Locate the cell with the specified text and output its [x, y] center coordinate. 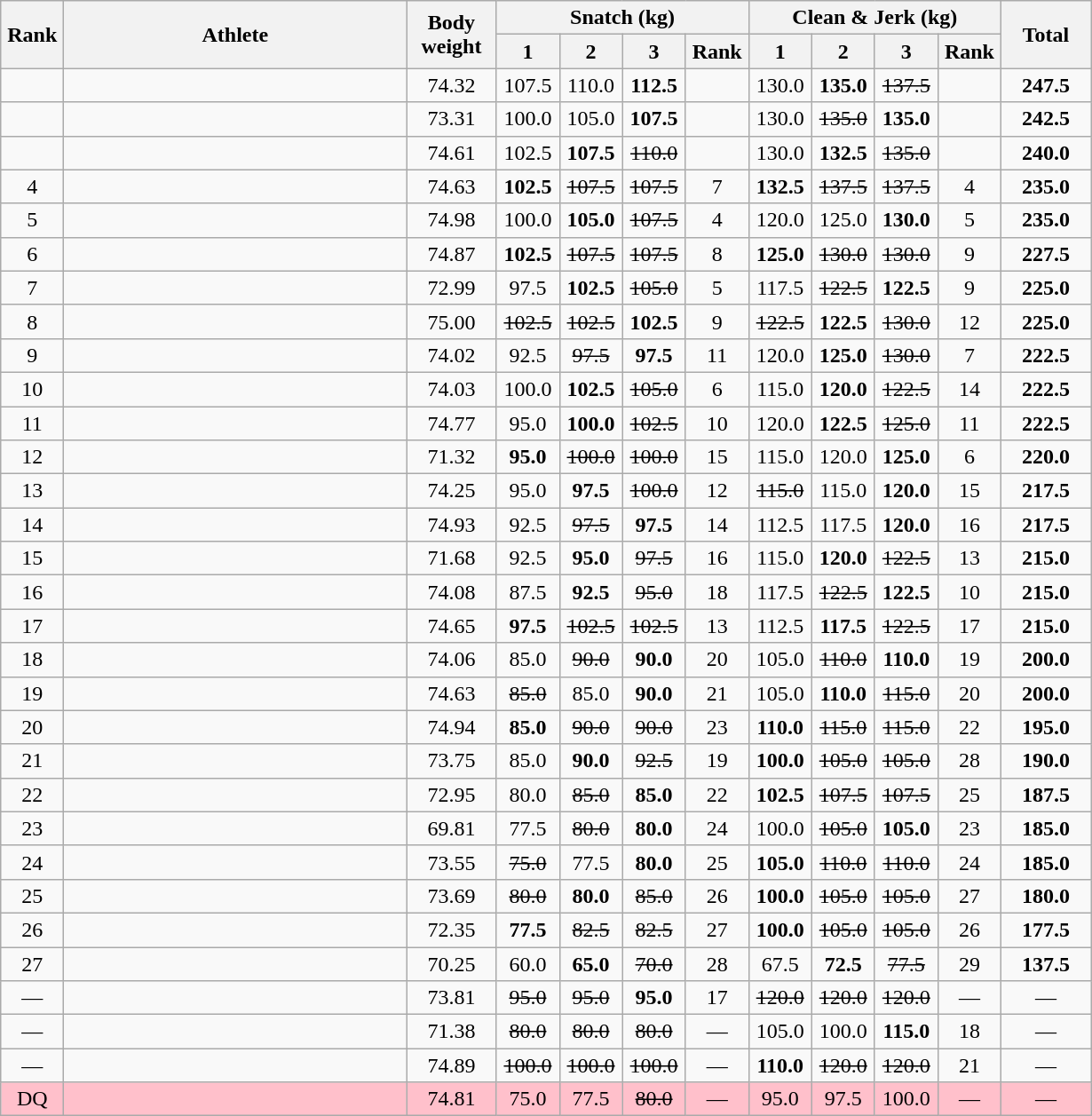
65.0 [591, 963]
242.5 [1046, 119]
69.81 [451, 828]
DQ [32, 1099]
74.61 [451, 153]
70.25 [451, 963]
71.68 [451, 558]
73.75 [451, 761]
74.06 [451, 660]
Athlete [235, 35]
74.25 [451, 491]
Total [1046, 35]
73.55 [451, 862]
74.08 [451, 592]
74.02 [451, 355]
74.94 [451, 727]
87.5 [527, 592]
67.5 [779, 963]
74.65 [451, 626]
247.5 [1046, 85]
72.95 [451, 795]
74.89 [451, 1065]
73.81 [451, 998]
60.0 [527, 963]
72.35 [451, 930]
Clean & Jerk (kg) [874, 18]
190.0 [1046, 761]
29 [969, 963]
71.32 [451, 457]
240.0 [1046, 153]
73.69 [451, 896]
74.32 [451, 85]
75.00 [451, 321]
74.93 [451, 525]
220.0 [1046, 457]
195.0 [1046, 727]
72.99 [451, 288]
70.0 [653, 963]
Body weight [451, 35]
74.98 [451, 220]
187.5 [1046, 795]
227.5 [1046, 254]
72.5 [843, 963]
74.81 [451, 1099]
73.31 [451, 119]
71.38 [451, 1032]
74.87 [451, 254]
74.77 [451, 423]
Snatch (kg) [622, 18]
177.5 [1046, 930]
74.03 [451, 389]
180.0 [1046, 896]
